Capture the cell that displays the provided text and extract its (x, y) central coordinate. 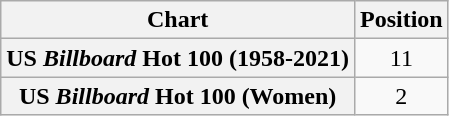
US Billboard Hot 100 (Women) (178, 96)
2 (401, 96)
US Billboard Hot 100 (1958-2021) (178, 58)
Chart (178, 20)
11 (401, 58)
Position (401, 20)
